Identify which cell holds the provided text, then report its (x, y) central coordinate. 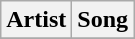
Song (103, 20)
Artist (36, 20)
